Determine the [x, y] coordinate at the center of the cell enclosing the given text.  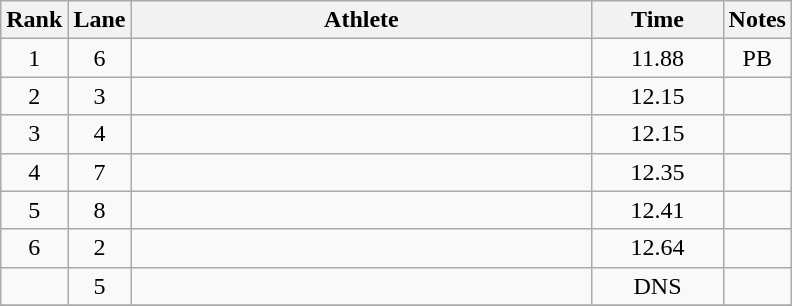
DNS [658, 286]
Athlete [362, 20]
Time [658, 20]
1 [34, 58]
PB [757, 58]
7 [100, 172]
Notes [757, 20]
Lane [100, 20]
12.41 [658, 210]
11.88 [658, 58]
12.35 [658, 172]
12.64 [658, 248]
8 [100, 210]
Rank [34, 20]
